Provide the (x, y) coordinate of the cell's center where the given text is located.  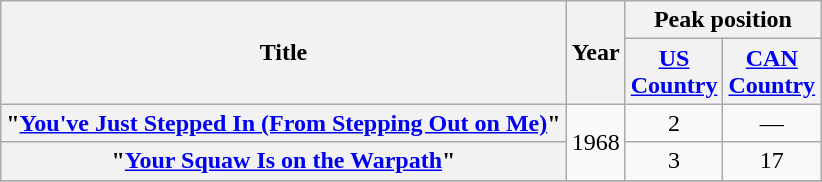
17 (772, 161)
3 (674, 161)
2 (674, 123)
— (772, 123)
"Your Squaw Is on the Warpath" (284, 161)
1968 (596, 142)
CANCountry (772, 72)
Peak position (722, 20)
Title (284, 52)
USCountry (674, 72)
"You've Just Stepped In (From Stepping Out on Me)" (284, 123)
Year (596, 52)
